Return [x, y] of the center of cell containing provided text 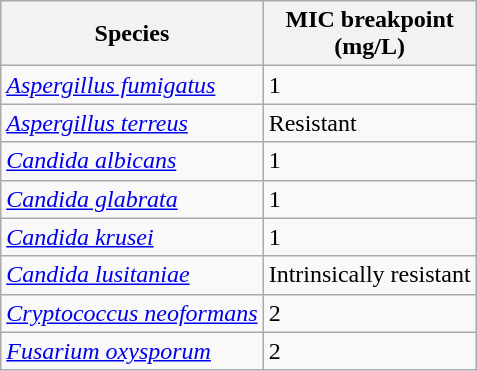
Aspergillus terreus [132, 123]
Candida lusitaniae [132, 275]
Intrinsically resistant [370, 275]
Species [132, 34]
Fusarium oxysporum [132, 351]
Aspergillus fumigatus [132, 85]
Resistant [370, 123]
Cryptococcus neoformans [132, 313]
Candida krusei [132, 237]
Candida albicans [132, 161]
Candida glabrata [132, 199]
MIC breakpoint(mg/L) [370, 34]
